Locate the cell with the specified text and output its (X, Y) center coordinate. 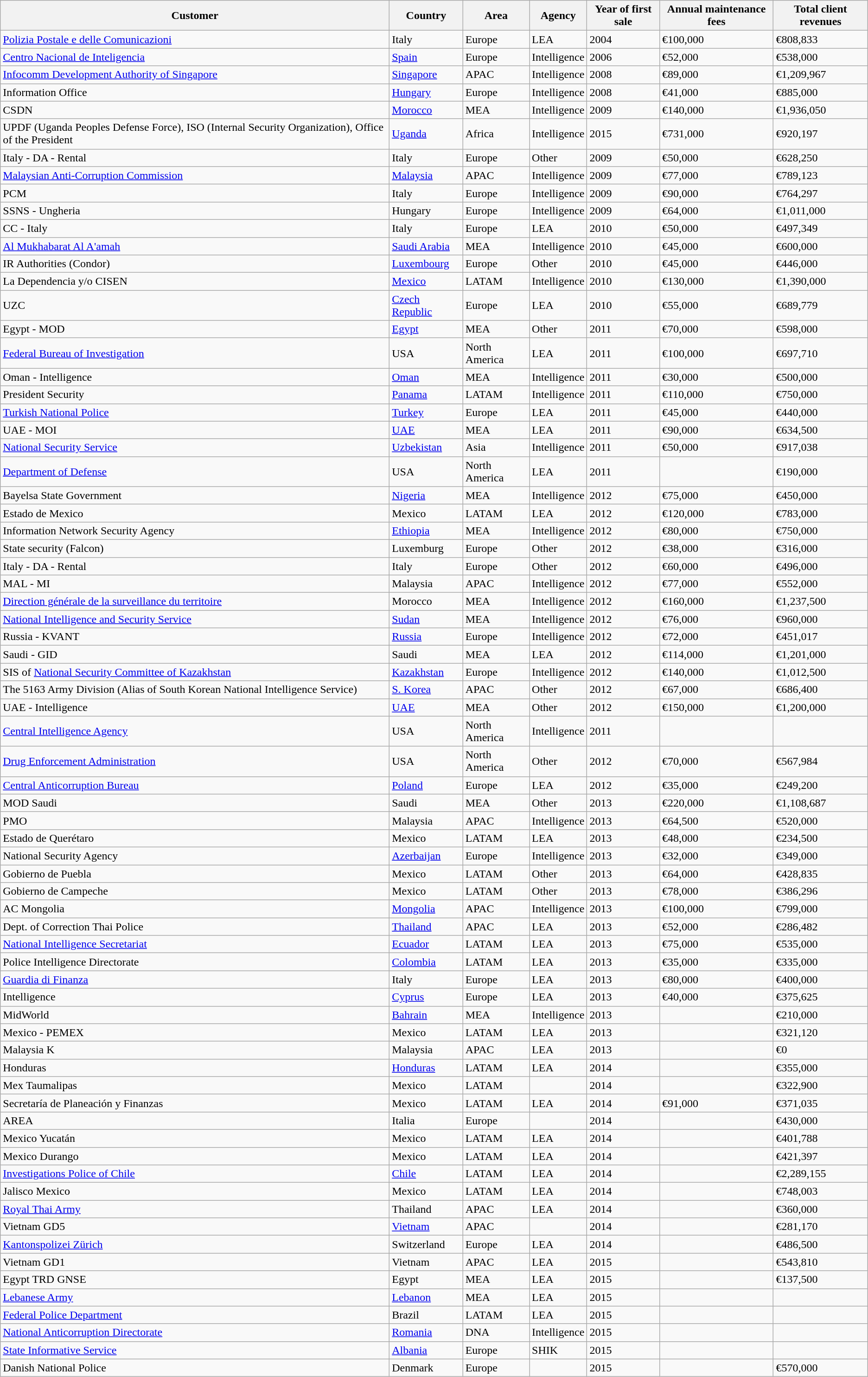
€598,000 (821, 329)
€355,000 (821, 1068)
Azerbaijan (426, 856)
Turkey (426, 412)
€885,000 (821, 92)
Total client revenues (821, 16)
Polizia Postale e delle Comunicazioni (195, 39)
Uganda (426, 134)
Investigations Police of Chile (195, 1174)
€440,000 (821, 412)
Dept. of Correction Thai Police (195, 927)
Uzbekistan (426, 448)
€38,000 (716, 548)
€0 (821, 1050)
€316,000 (821, 548)
Russia (426, 637)
Malaysian Anti-Corruption Commission (195, 175)
Direction générale de la surveillance du territoire (195, 602)
Oman (426, 377)
€1,390,000 (821, 282)
Egypt TRD GNSE (195, 1280)
€917,038 (821, 448)
€67,000 (716, 690)
Oman - Intelligence (195, 377)
€570,000 (821, 1368)
Poland (426, 785)
€76,000 (716, 619)
€1,209,967 (821, 75)
Denmark (426, 1368)
€110,000 (716, 395)
Russia - KVANT (195, 637)
President Security (195, 395)
2004 (623, 39)
Central Anticorruption Bureau (195, 785)
€286,482 (821, 927)
€535,000 (821, 944)
Brazil (426, 1315)
€600,000 (821, 246)
Royal Thai Army (195, 1209)
€808,833 (821, 39)
Italia (426, 1121)
€371,035 (821, 1103)
€1,201,000 (821, 654)
Africa (496, 134)
€634,500 (821, 430)
Information Network Security Agency (195, 531)
€764,297 (821, 193)
€731,000 (716, 134)
Year of first sale (623, 16)
PMO (195, 820)
€538,000 (821, 57)
La Dependencia y/o CISEN (195, 282)
Asia (496, 448)
€360,000 (821, 1209)
€55,000 (716, 305)
Lebanon (426, 1297)
Country (426, 16)
Mexico Durango (195, 1156)
€496,000 (821, 566)
€249,200 (821, 785)
€689,779 (821, 305)
€451,017 (821, 637)
National Anticorruption Directorate (195, 1332)
€697,710 (821, 353)
Luxemburg (426, 548)
€281,170 (821, 1227)
Estado de Mexico (195, 513)
Estado de Querétaro (195, 838)
Lebanese Army (195, 1297)
€400,000 (821, 980)
Malaysia K (195, 1050)
€543,810 (821, 1262)
€2,289,155 (821, 1174)
CSDN (195, 110)
€30,000 (716, 377)
Switzerland (426, 1244)
Egypt - MOD (195, 329)
Romania (426, 1332)
UAE - MOI (195, 430)
Nigeria (426, 495)
Agency (558, 16)
Kazakhstan (426, 672)
Customer (195, 16)
€748,003 (821, 1191)
€386,296 (821, 891)
€40,000 (716, 997)
Gobierno de Puebla (195, 873)
Central Intelligence Agency (195, 731)
€48,000 (716, 838)
Annual maintenance fees (716, 16)
€375,625 (821, 997)
Jalisco Mexico (195, 1191)
AREA (195, 1121)
Panama (426, 395)
Vietnam GD5 (195, 1227)
State security (Falcon) (195, 548)
Singapore (426, 75)
€210,000 (821, 1015)
2006 (623, 57)
Chile (426, 1174)
€500,000 (821, 377)
National Intelligence Secretariat (195, 944)
€960,000 (821, 619)
CC - Italy (195, 228)
DNA (496, 1332)
Ecuador (426, 944)
€1,237,500 (821, 602)
€72,000 (716, 637)
Kantonspolizei Zürich (195, 1244)
Colombia (426, 962)
Secretaría de Planeación y Finanzas (195, 1103)
Danish National Police (195, 1368)
€78,000 (716, 891)
€32,000 (716, 856)
€401,788 (821, 1138)
€789,123 (821, 175)
The 5163 Army Division (Alias of South Korean National Intelligence Service) (195, 690)
Saudi Arabia (426, 246)
€799,000 (821, 909)
Drug Enforcement Administration (195, 762)
€450,000 (821, 495)
€497,349 (821, 228)
€322,900 (821, 1085)
€130,000 (716, 282)
IR Authorities (Condor) (195, 264)
€430,000 (821, 1121)
€335,000 (821, 962)
€349,000 (821, 856)
Mexico - PEMEX (195, 1032)
MOD Saudi (195, 803)
€89,000 (716, 75)
€486,500 (821, 1244)
€1,012,500 (821, 672)
MidWorld (195, 1015)
Police Intelligence Directorate (195, 962)
Guardia di Finanza (195, 980)
Cyprus (426, 997)
€137,500 (821, 1280)
€1,200,000 (821, 707)
€567,984 (821, 762)
€220,000 (716, 803)
S. Korea (426, 690)
SHIK (558, 1350)
€321,120 (821, 1032)
State Informative Service (195, 1350)
Mex Taumalipas (195, 1085)
Information Office (195, 92)
Spain (426, 57)
€234,500 (821, 838)
Luxembourg (426, 264)
€41,000 (716, 92)
Vietnam GD1 (195, 1262)
€552,000 (821, 584)
Department of Defense (195, 471)
€920,197 (821, 134)
€114,000 (716, 654)
Federal Bureau of Investigation (195, 353)
Ethiopia (426, 531)
€190,000 (821, 471)
€160,000 (716, 602)
Turkish National Police (195, 412)
€60,000 (716, 566)
National Security Service (195, 448)
€120,000 (716, 513)
€783,000 (821, 513)
€686,400 (821, 690)
€421,397 (821, 1156)
€1,936,050 (821, 110)
Al Mukhabarat Al A'amah (195, 246)
UZC (195, 305)
€520,000 (821, 820)
AC Mongolia (195, 909)
PCM (195, 193)
€64,500 (716, 820)
Area (496, 16)
Mongolia (426, 909)
SSNS - Ungheria (195, 211)
€628,250 (821, 158)
Mexico Yucatán (195, 1138)
Centro Nacional de Inteligencia (195, 57)
Saudi - GID (195, 654)
UPDF (Uganda Peoples Defense Force), ISO (Internal Security Organization), Office of the President (195, 134)
MAL - MI (195, 584)
€91,000 (716, 1103)
Bahrain (426, 1015)
UAE - Intelligence (195, 707)
Gobierno de Campeche (195, 891)
National Security Agency (195, 856)
€150,000 (716, 707)
€428,835 (821, 873)
National Intelligence and Security Service (195, 619)
Sudan (426, 619)
Federal Police Department (195, 1315)
€446,000 (821, 264)
SIS of National Security Committee of Kazakhstan (195, 672)
Infocomm Development Authority of Singapore (195, 75)
Czech Republic (426, 305)
Bayelsa State Government (195, 495)
€1,011,000 (821, 211)
€1,108,687 (821, 803)
Albania (426, 1350)
